Search for the cell housing the specified text and yield its [X, Y] center coordinate. 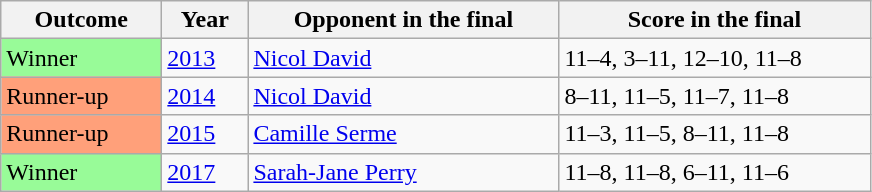
Year [205, 20]
Opponent in the final [404, 20]
2017 [205, 172]
2014 [205, 96]
11–4, 3–11, 12–10, 11–8 [714, 58]
Camille Serme [404, 134]
11–3, 11–5, 8–11, 11–8 [714, 134]
2015 [205, 134]
Sarah-Jane Perry [404, 172]
2013 [205, 58]
8–11, 11–5, 11–7, 11–8 [714, 96]
Outcome [82, 20]
11–8, 11–8, 6–11, 11–6 [714, 172]
Score in the final [714, 20]
